Detect which cell encompasses the target text, then output its (X, Y) center coordinate. 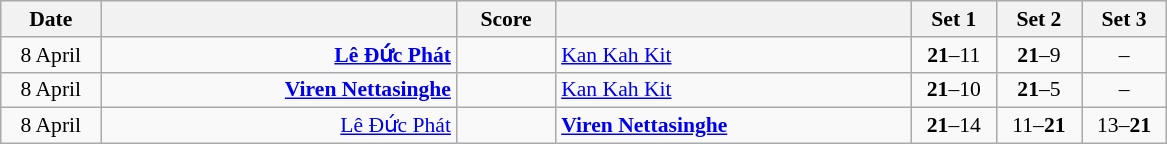
21–10 (954, 90)
Set 2 (1038, 19)
21–14 (954, 126)
11–21 (1038, 126)
21–5 (1038, 90)
21–11 (954, 55)
Set 1 (954, 19)
Score (506, 19)
Set 3 (1124, 19)
Date (51, 19)
21–9 (1038, 55)
13–21 (1124, 126)
